Identify which cell holds the provided text, then report its [X, Y] central coordinate. 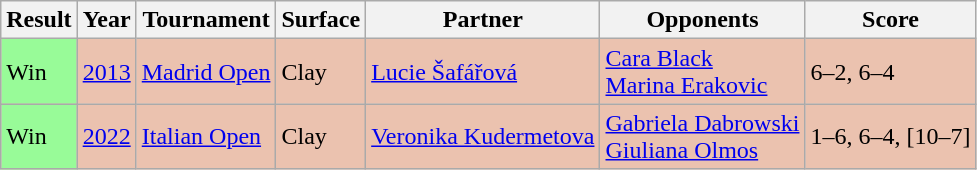
1–6, 6–4, [10–7] [890, 136]
Surface [321, 20]
Partner [483, 20]
Result [39, 20]
Opponents [702, 20]
Veronika Kudermetova [483, 136]
2022 [106, 136]
Year [106, 20]
Gabriela Dabrowski Giuliana Olmos [702, 136]
Score [890, 20]
Madrid Open [206, 72]
2013 [106, 72]
Lucie Šafářová [483, 72]
6–2, 6–4 [890, 72]
Tournament [206, 20]
Italian Open [206, 136]
Cara Black Marina Erakovic [702, 72]
